Find where the given text appears and provide that cell's center as [x, y] coordinate. 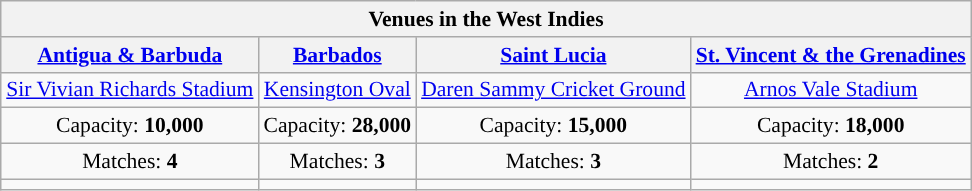
Matches: 4 [130, 161]
Capacity: 10,000 [130, 126]
Saint Lucia [553, 54]
Capacity: 18,000 [831, 126]
St. Vincent & the Grenadines [831, 54]
Capacity: 28,000 [337, 126]
Antigua & Barbuda [130, 54]
Sir Vivian Richards Stadium [130, 90]
Matches: 2 [831, 161]
Arnos Vale Stadium [831, 90]
Daren Sammy Cricket Ground [553, 90]
Venues in the West Indies [486, 19]
Barbados [337, 54]
Capacity: 15,000 [553, 126]
Kensington Oval [337, 90]
